Detect which cell encompasses the target text, then output its (x, y) center coordinate. 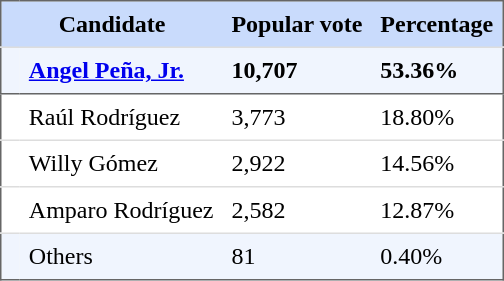
18.80% (437, 117)
Angel Peña, Jr. (122, 70)
Raúl Rodríguez (122, 117)
81 (296, 256)
2,922 (296, 163)
Amparo Rodríguez (122, 210)
Others (122, 256)
2,582 (296, 210)
Popular vote (296, 24)
Candidate (112, 24)
Percentage (437, 24)
12.87% (437, 210)
3,773 (296, 117)
10,707 (296, 70)
0.40% (437, 256)
Willy Gómez (122, 163)
53.36% (437, 70)
14.56% (437, 163)
